For the text-containing cell, return its midpoint in [x, y] coordinate format. 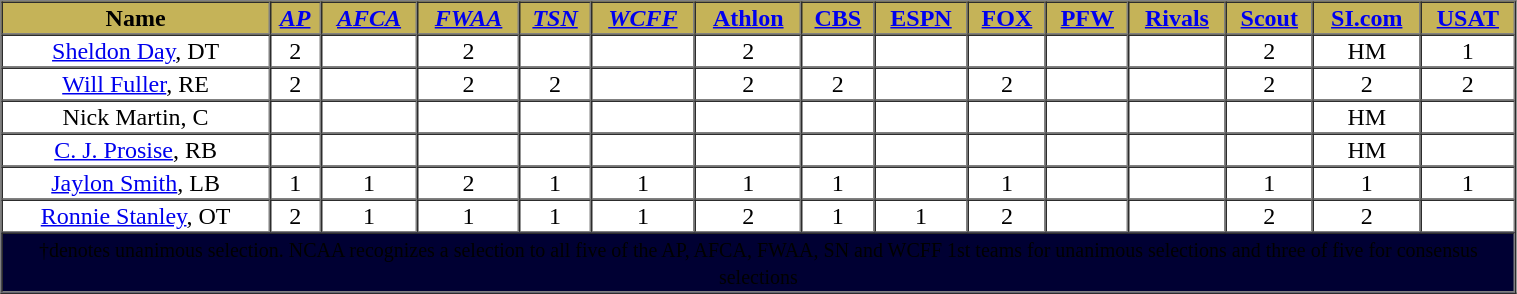
ESPN [920, 18]
FOX [1008, 18]
AP [296, 18]
Ronnie Stanley, OT [136, 216]
Scout [1269, 18]
Name [136, 18]
PFW [1087, 18]
Athlon [748, 18]
TSN [556, 18]
USAT [1468, 18]
Will Fuller, RE [136, 84]
Rivals [1176, 18]
SI.com [1366, 18]
WCFF [643, 18]
FWAA [469, 18]
Sheldon Day, DT [136, 50]
C. J. Prosise, RB [136, 150]
CBS [838, 18]
Nick Martin, C [136, 116]
Jaylon Smith, LB [136, 182]
AFCA [370, 18]
